Extract the (x, y) coordinate from the center of the cell holding the provided text.  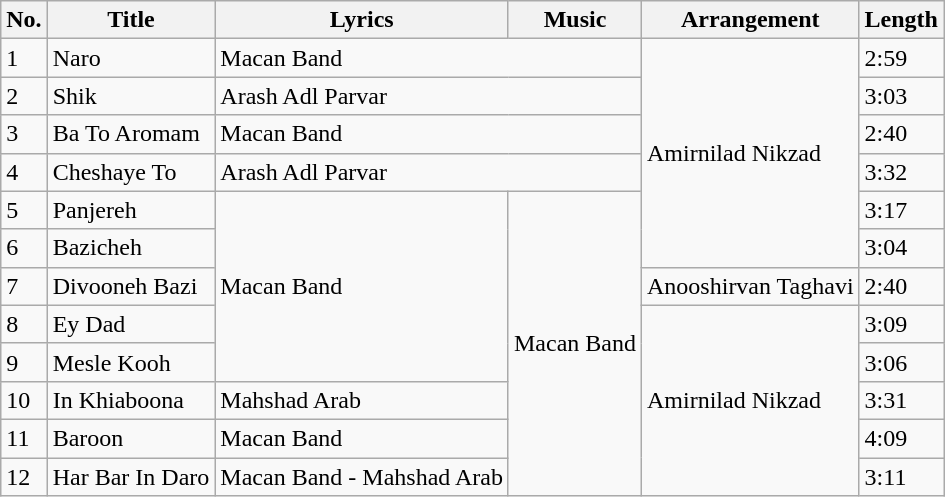
3:06 (901, 362)
In Khiaboona (131, 400)
Baroon (131, 438)
No. (24, 20)
Ey Dad (131, 324)
Macan Band - Mahshad Arab (362, 477)
9 (24, 362)
3:17 (901, 210)
3:09 (901, 324)
3:11 (901, 477)
3:03 (901, 96)
2:59 (901, 58)
3:31 (901, 400)
6 (24, 248)
3 (24, 134)
Divooneh Bazi (131, 286)
Lyrics (362, 20)
4:09 (901, 438)
Har Bar In Daro (131, 477)
Naro (131, 58)
Anooshirvan Taghavi (751, 286)
5 (24, 210)
Title (131, 20)
4 (24, 172)
11 (24, 438)
12 (24, 477)
Ba To Aromam (131, 134)
Cheshaye To (131, 172)
Bazicheh (131, 248)
Panjereh (131, 210)
Mesle Kooh (131, 362)
8 (24, 324)
7 (24, 286)
Music (574, 20)
Shik (131, 96)
1 (24, 58)
Length (901, 20)
3:04 (901, 248)
Arrangement (751, 20)
10 (24, 400)
Mahshad Arab (362, 400)
3:32 (901, 172)
2 (24, 96)
